Extract the (x, y) coordinate from the center of the cell holding the provided text.  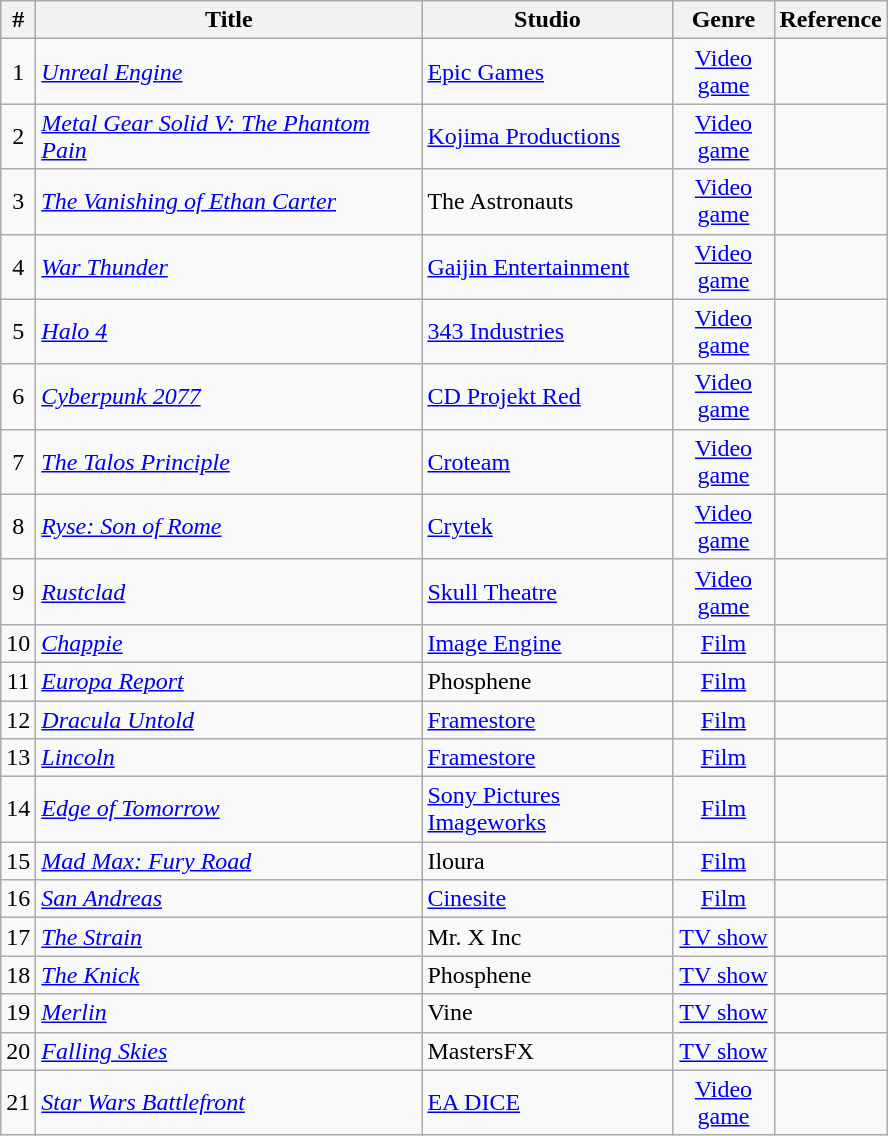
CD Projekt Red (548, 396)
17 (18, 937)
4 (18, 266)
Dracula Untold (229, 719)
MastersFX (548, 1051)
Reference (830, 20)
11 (18, 681)
Lincoln (229, 758)
Skull Theatre (548, 592)
Vine (548, 1013)
15 (18, 861)
14 (18, 810)
Mr. X Inc (548, 937)
Croteam (548, 462)
13 (18, 758)
5 (18, 332)
12 (18, 719)
Title (229, 20)
The Strain (229, 937)
Falling Skies (229, 1051)
Epic Games (548, 72)
21 (18, 1102)
Unreal Engine (229, 72)
The Vanishing of Ethan Carter (229, 202)
Mad Max: Fury Road (229, 861)
# (18, 20)
8 (18, 526)
The Talos Principle (229, 462)
1 (18, 72)
San Andreas (229, 899)
Europa Report (229, 681)
Kojima Productions (548, 136)
Cyberpunk 2077 (229, 396)
War Thunder (229, 266)
EA DICE (548, 1102)
Metal Gear Solid V: The Phantom Pain (229, 136)
20 (18, 1051)
Star Wars Battlefront (229, 1102)
Genre (724, 20)
7 (18, 462)
Edge of Tomorrow (229, 810)
6 (18, 396)
Merlin (229, 1013)
Image Engine (548, 643)
3 (18, 202)
Cinesite (548, 899)
2 (18, 136)
16 (18, 899)
Crytek (548, 526)
Gaijin Entertainment (548, 266)
343 Industries (548, 332)
Sony Pictures Imageworks (548, 810)
10 (18, 643)
Iloura (548, 861)
9 (18, 592)
The Astronauts (548, 202)
Studio (548, 20)
18 (18, 975)
19 (18, 1013)
Rustclad (229, 592)
Ryse: Son of Rome (229, 526)
Chappie (229, 643)
Halo 4 (229, 332)
The Knick (229, 975)
